Return the [x, y] coordinate for the center point of the cell that contains the specified text.  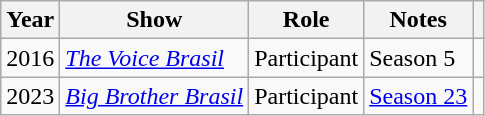
The Voice Brasil [154, 58]
2023 [30, 96]
Role [306, 20]
Season 5 [418, 58]
Big Brother Brasil [154, 96]
Season 23 [418, 96]
Year [30, 20]
Notes [418, 20]
2016 [30, 58]
Show [154, 20]
